Extract the [X, Y] coordinate from the center of the cell holding the provided text.  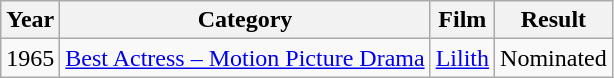
Result [554, 20]
Year [30, 20]
Lilith [462, 58]
Category [245, 20]
Film [462, 20]
1965 [30, 58]
Best Actress – Motion Picture Drama [245, 58]
Nominated [554, 58]
